Return the (x, y) coordinate for the center point of the cell that contains the specified text.  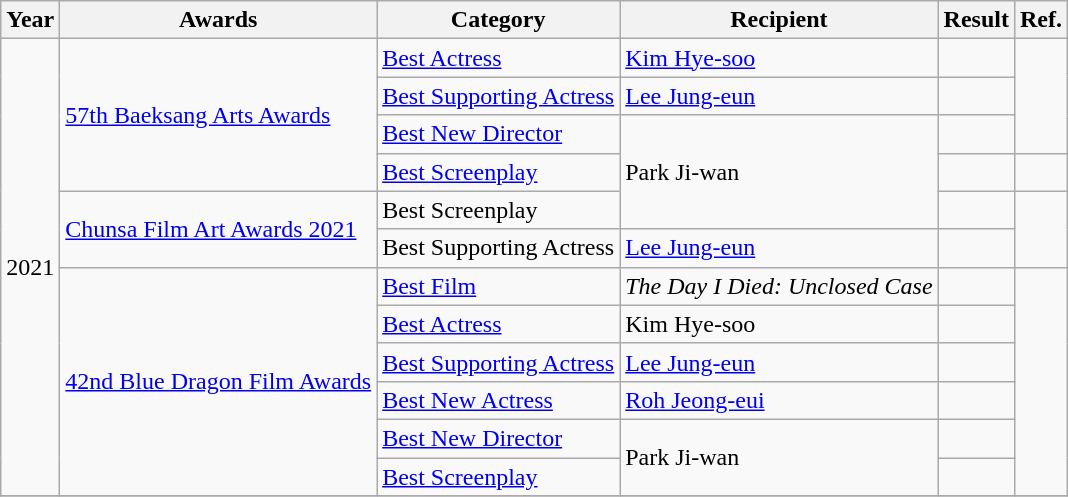
Chunsa Film Art Awards 2021 (218, 229)
Best New Actress (498, 400)
Ref. (1040, 20)
Recipient (779, 20)
Roh Jeong-eui (779, 400)
Result (976, 20)
The Day I Died: Unclosed Case (779, 286)
Category (498, 20)
Best Film (498, 286)
2021 (30, 268)
42nd Blue Dragon Film Awards (218, 381)
57th Baeksang Arts Awards (218, 115)
Awards (218, 20)
Year (30, 20)
